Determine the [x, y] coordinate at the center of the cell enclosing the given text.  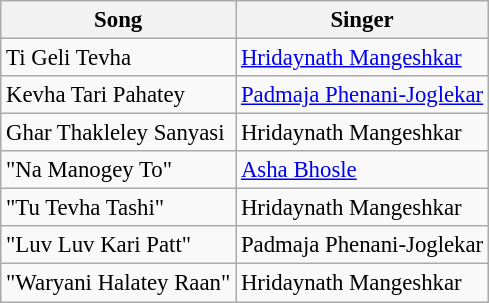
Ghar Thakleley Sanyasi [118, 133]
"Tu Tevha Tashi" [118, 208]
"Na Manogey To" [118, 170]
"Luv Luv Kari Patt" [118, 245]
Song [118, 20]
Ti Geli Tevha [118, 58]
Asha Bhosle [362, 170]
Kevha Tari Pahatey [118, 95]
Singer [362, 20]
"Waryani Halatey Raan" [118, 283]
